Find where the given text appears and provide that cell's center as [X, Y] coordinate. 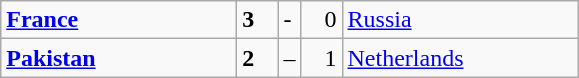
Pakistan [119, 58]
0 [322, 20]
3 [258, 20]
- [290, 20]
France [119, 20]
– [290, 58]
1 [322, 58]
2 [258, 58]
Netherlands [460, 58]
Russia [460, 20]
